Return the (x, y) coordinate for the center point of the cell that contains the specified text.  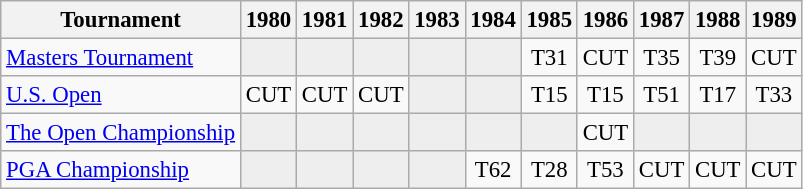
Tournament (121, 20)
PGA Championship (121, 170)
1981 (325, 20)
1980 (268, 20)
1984 (493, 20)
1983 (437, 20)
T39 (718, 58)
T33 (774, 95)
U.S. Open (121, 95)
Masters Tournament (121, 58)
T31 (549, 58)
T53 (605, 170)
1988 (718, 20)
T51 (661, 95)
1987 (661, 20)
T17 (718, 95)
T35 (661, 58)
1989 (774, 20)
T28 (549, 170)
1986 (605, 20)
T62 (493, 170)
1982 (381, 20)
The Open Championship (121, 133)
1985 (549, 20)
